Output the (X, Y) coordinate of the center of the cell containing the given text.  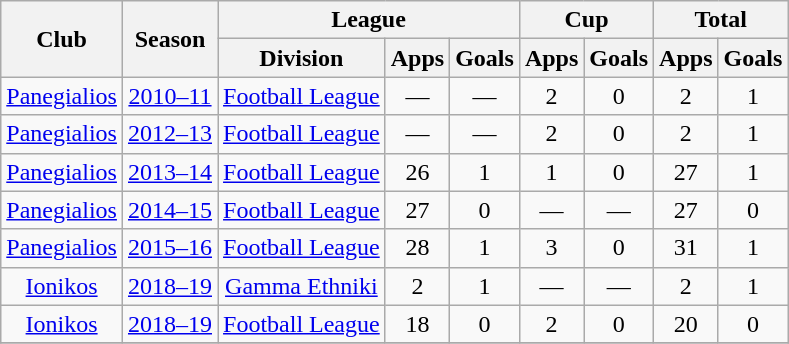
Total (721, 20)
Division (302, 58)
28 (417, 248)
26 (417, 172)
2013–14 (170, 172)
31 (686, 248)
Club (62, 39)
2014–15 (170, 210)
3 (551, 248)
Gamma Ethniki (302, 286)
18 (417, 324)
Cup (586, 20)
2012–13 (170, 134)
20 (686, 324)
2010–11 (170, 96)
Season (170, 39)
League (369, 20)
2015–16 (170, 248)
